Return the [X, Y] coordinate for the center point of the cell that contains the specified text.  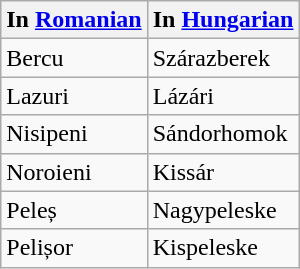
Pelișor [74, 248]
Bercu [74, 58]
In Romanian [74, 20]
Lázári [223, 96]
Kispeleske [223, 248]
In Hungarian [223, 20]
Kissár [223, 172]
Lazuri [74, 96]
Noroieni [74, 172]
Nagypeleske [223, 210]
Szárazberek [223, 58]
Peleș [74, 210]
Nisipeni [74, 134]
Sándorhomok [223, 134]
